For the text-containing cell, return its midpoint in [X, Y] coordinate format. 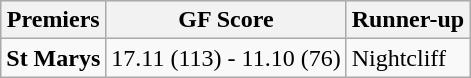
Premiers [54, 20]
Nightcliff [408, 58]
St Marys [54, 58]
GF Score [226, 20]
Runner-up [408, 20]
17.11 (113) - 11.10 (76) [226, 58]
